Search for the cell housing the specified text and yield its [x, y] center coordinate. 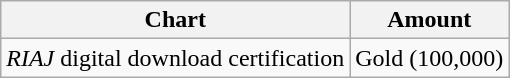
Amount [430, 20]
Chart [176, 20]
Gold (100,000) [430, 58]
RIAJ digital download certification [176, 58]
